Identify which cell holds the provided text, then report its [X, Y] central coordinate. 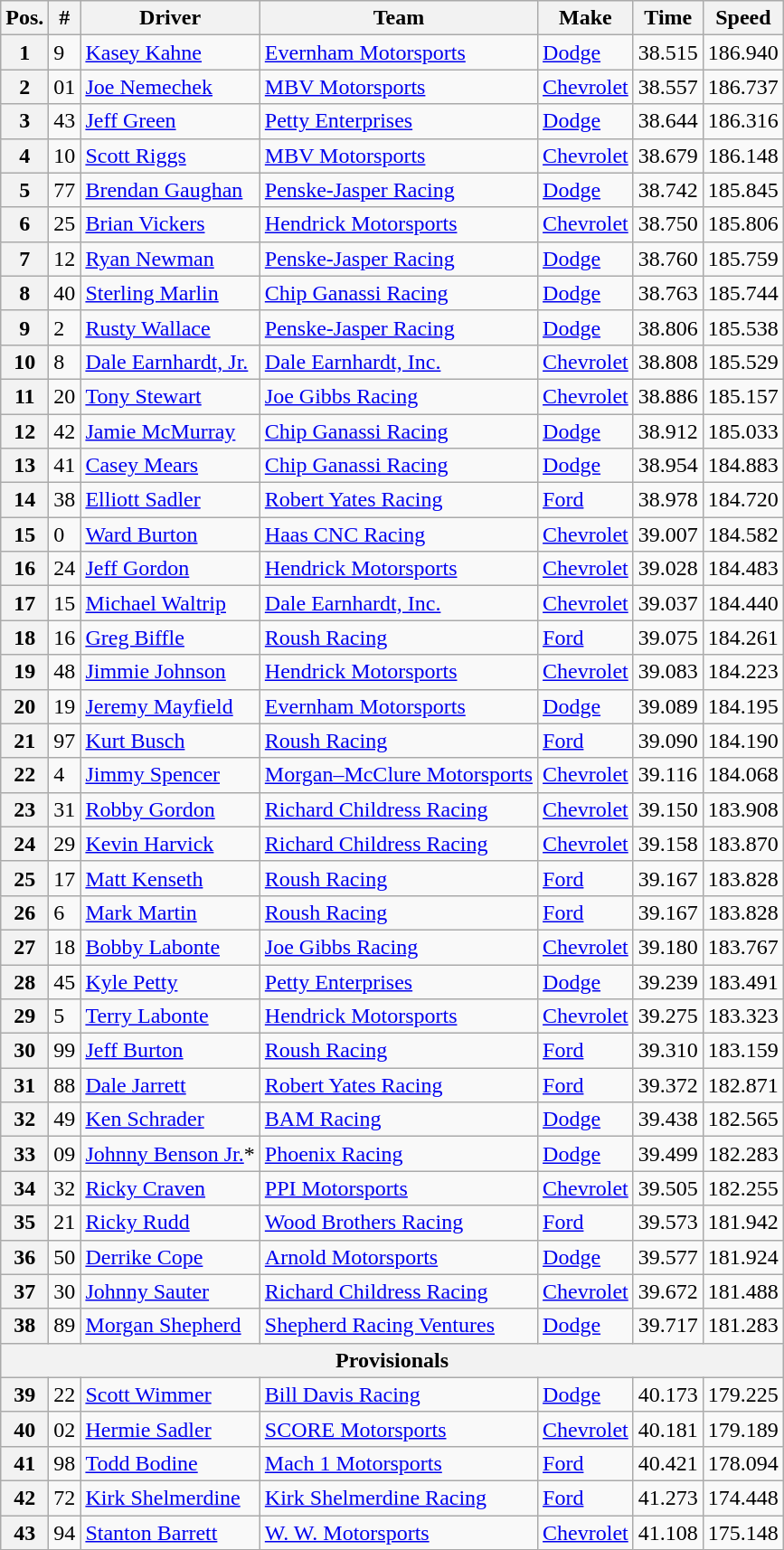
Scott Riggs [170, 156]
13 [25, 466]
Arnold Motorsports [398, 1257]
186.148 [743, 156]
Haas CNC Racing [398, 534]
Ricky Rudd [170, 1223]
185.845 [743, 190]
Derrike Cope [170, 1257]
Jimmy Spencer [170, 775]
39.438 [667, 1120]
39.158 [667, 844]
Matt Kenseth [170, 878]
181.942 [743, 1223]
184.068 [743, 775]
Todd Bodine [170, 1463]
38.644 [667, 121]
185.157 [743, 396]
179.189 [743, 1429]
Jimmie Johnson [170, 672]
184.190 [743, 741]
41.108 [667, 1533]
PPI Motorsports [398, 1188]
39.310 [667, 1051]
40.181 [667, 1429]
Provisionals [392, 1360]
Shepherd Racing Ventures [398, 1326]
38.912 [667, 431]
# [65, 18]
Greg Biffle [170, 638]
Bobby Labonte [170, 947]
38.760 [667, 259]
38.557 [667, 87]
Kevin Harvick [170, 844]
7 [25, 259]
39.150 [667, 809]
0 [65, 534]
37 [25, 1291]
184.440 [743, 603]
88 [65, 1085]
Phoenix Racing [398, 1154]
23 [25, 809]
Ryan Newman [170, 259]
Robby Gordon [170, 809]
35 [25, 1223]
Rusty Wallace [170, 327]
49 [65, 1120]
39.573 [667, 1223]
Tony Stewart [170, 396]
26 [25, 912]
50 [65, 1257]
186.316 [743, 121]
BAM Racing [398, 1120]
14 [25, 500]
Kasey Kahne [170, 52]
181.924 [743, 1257]
SCORE Motorsports [398, 1429]
Ricky Craven [170, 1188]
39.672 [667, 1291]
38.742 [667, 190]
40.173 [667, 1394]
186.940 [743, 52]
Jeff Burton [170, 1051]
Kurt Busch [170, 741]
W. W. Motorsports [398, 1533]
183.491 [743, 981]
39.037 [667, 603]
97 [65, 741]
184.483 [743, 569]
28 [25, 981]
Terry Labonte [170, 1016]
185.529 [743, 362]
Jeremy Mayfield [170, 706]
184.883 [743, 466]
Jamie McMurray [170, 431]
39.717 [667, 1326]
174.448 [743, 1498]
Speed [743, 18]
38.886 [667, 396]
39.028 [667, 569]
Make [586, 18]
183.767 [743, 947]
72 [65, 1498]
183.323 [743, 1016]
183.159 [743, 1051]
Stanton Barrett [170, 1533]
Morgan Shepherd [170, 1326]
Michael Waltrip [170, 603]
184.195 [743, 706]
38.679 [667, 156]
39.090 [667, 741]
181.283 [743, 1326]
40.421 [667, 1463]
39.007 [667, 534]
39.499 [667, 1154]
Wood Brothers Racing [398, 1223]
38.954 [667, 466]
27 [25, 947]
89 [65, 1326]
175.148 [743, 1533]
39.239 [667, 981]
Ward Burton [170, 534]
39.075 [667, 638]
48 [65, 672]
Johnny Benson Jr.* [170, 1154]
Team [398, 18]
Pos. [25, 18]
98 [65, 1463]
39.505 [667, 1188]
Casey Mears [170, 466]
Joe Nemechek [170, 87]
39 [25, 1394]
38.750 [667, 224]
09 [65, 1154]
Mach 1 Motorsports [398, 1463]
Bill Davis Racing [398, 1394]
39.116 [667, 775]
39.083 [667, 672]
39.372 [667, 1085]
34 [25, 1188]
Dale Jarrett [170, 1085]
Jeff Gordon [170, 569]
Scott Wimmer [170, 1394]
Hermie Sadler [170, 1429]
Ken Schrader [170, 1120]
38.515 [667, 52]
178.094 [743, 1463]
11 [25, 396]
38.763 [667, 293]
185.806 [743, 224]
3 [25, 121]
181.488 [743, 1291]
185.759 [743, 259]
Dale Earnhardt, Jr. [170, 362]
41.273 [667, 1498]
179.225 [743, 1394]
33 [25, 1154]
Morgan–McClure Motorsports [398, 775]
45 [65, 981]
38.806 [667, 327]
Kirk Shelmerdine Racing [398, 1498]
Kyle Petty [170, 981]
Johnny Sauter [170, 1291]
1 [25, 52]
01 [65, 87]
186.737 [743, 87]
36 [25, 1257]
183.870 [743, 844]
182.565 [743, 1120]
Brian Vickers [170, 224]
185.538 [743, 327]
184.223 [743, 672]
38.808 [667, 362]
Brendan Gaughan [170, 190]
184.720 [743, 500]
99 [65, 1051]
182.255 [743, 1188]
183.908 [743, 809]
39.180 [667, 947]
38.978 [667, 500]
185.033 [743, 431]
39.577 [667, 1257]
184.582 [743, 534]
Elliott Sadler [170, 500]
Sterling Marlin [170, 293]
Mark Martin [170, 912]
77 [65, 190]
182.871 [743, 1085]
02 [65, 1429]
182.283 [743, 1154]
39.089 [667, 706]
Time [667, 18]
Driver [170, 18]
Jeff Green [170, 121]
94 [65, 1533]
184.261 [743, 638]
Kirk Shelmerdine [170, 1498]
39.275 [667, 1016]
185.744 [743, 293]
